Scan for the cell matching the given text and deliver its (x, y) coordinate at center. 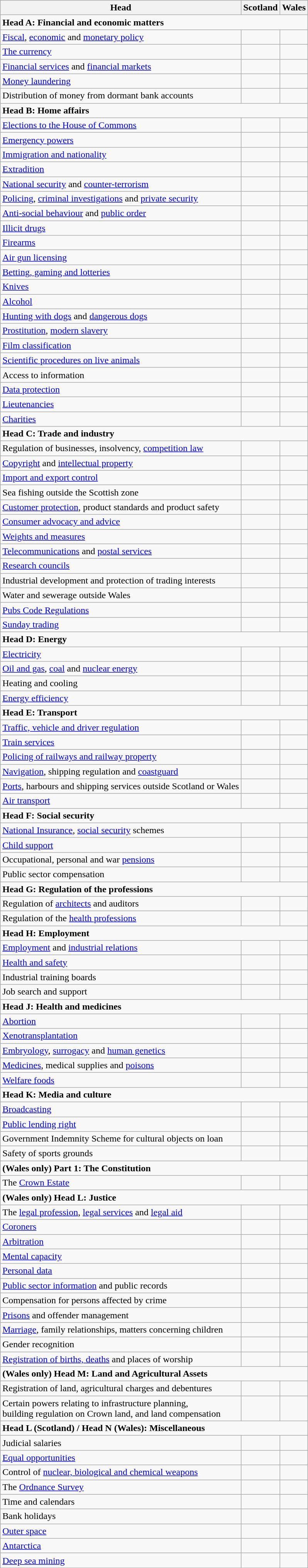
National security and counter-terrorism (121, 184)
Air transport (121, 801)
Industrial development and protection of trading interests (121, 580)
Coroners (121, 1227)
Head E: Transport (154, 713)
Occupational, personal and war pensions (121, 859)
Head A: Financial and economic matters (154, 22)
(Wales only) Head M: Land and Agricultural Assets (154, 1374)
Traffic, vehicle and driver regulation (121, 727)
Customer protection, product standards and product safety (121, 507)
Money laundering (121, 81)
Compensation for persons affected by crime (121, 1300)
Xenotransplantation (121, 1036)
Public sector compensation (121, 874)
Electricity (121, 654)
Child support (121, 845)
Public sector information and public records (121, 1286)
Ports, harbours and shipping services outside Scotland or Wales (121, 786)
Equal opportunities (121, 1458)
Knives (121, 287)
Welfare foods (121, 1080)
Head F: Social security (154, 815)
Head J: Health and medicines (154, 1006)
Hunting with dogs and dangerous dogs (121, 316)
Heating and cooling (121, 683)
Sunday trading (121, 624)
Head G: Regulation of the professions (154, 889)
Film classification (121, 345)
Regulation of businesses, insolvency, competition law (121, 448)
Air gun licensing (121, 257)
Consumer advocacy and advice (121, 522)
Copyright and intellectual property (121, 463)
Research councils (121, 566)
Health and safety (121, 962)
Head K: Media and culture (154, 1094)
Policing of railways and railway property (121, 757)
Scientific procedures on live animals (121, 360)
Certain powers relating to infrastructure planning, building regulation on Crown land, and land compensation (121, 1409)
Government Indemnity Scheme for cultural objects on loan (121, 1139)
Head H: Employment (154, 933)
Mental capacity (121, 1256)
Head C: Trade and industry (154, 434)
The Ordnance Survey (121, 1487)
Job search and support (121, 992)
Public lending right (121, 1124)
Regulation of architects and auditors (121, 904)
Marriage, family relationships, matters concerning children (121, 1330)
Financial services and financial markets (121, 66)
Control of nuclear, biological and chemical weapons (121, 1472)
Lieutenancies (121, 404)
Charities (121, 419)
Data protection (121, 389)
Emergency powers (121, 140)
Antarctica (121, 1546)
(Wales only) Head L: Justice (154, 1198)
Arbitration (121, 1242)
Prostitution, modern slavery (121, 331)
Fiscal, economic and monetary policy (121, 37)
Scotland (261, 8)
Pubs Code Regulations (121, 610)
(Wales only) Part 1: The Constitution (154, 1168)
Time and calendars (121, 1502)
Registration of land, agricultural charges and debentures (121, 1389)
Bank holidays (121, 1516)
Import and export control (121, 478)
Judicial salaries (121, 1443)
Outer space (121, 1531)
Illicit drugs (121, 228)
Firearms (121, 243)
Head L (Scotland) / Head N (Wales): Miscellaneous (154, 1428)
The currency (121, 52)
Immigration and nationality (121, 154)
Extradition (121, 169)
Deep sea mining (121, 1560)
National Insurance, social security schemes (121, 830)
Embryology, surrogacy and human genetics (121, 1050)
Safety of sports grounds (121, 1154)
Access to information (121, 375)
Head (121, 8)
Wales (294, 8)
Industrial training boards (121, 977)
Water and sewerage outside Wales (121, 595)
Head B: Home affairs (154, 110)
Employment and industrial relations (121, 948)
Sea fishing outside the Scottish zone (121, 492)
Abortion (121, 1021)
The Crown Estate (121, 1183)
Gender recognition (121, 1344)
Train services (121, 742)
Elections to the House of Commons (121, 125)
Personal data (121, 1271)
Telecommunications and postal services (121, 551)
Weights and measures (121, 536)
Broadcasting (121, 1109)
Alcohol (121, 301)
Anti-social behaviour and public order (121, 213)
Head D: Energy (154, 639)
Distribution of money from dormant bank accounts (121, 96)
Medicines, medical supplies and poisons (121, 1065)
The legal profession, legal services and legal aid (121, 1212)
Policing, criminal investigations and private security (121, 199)
Registration of births, deaths and places of worship (121, 1359)
Oil and gas, coal and nuclear energy (121, 669)
Prisons and offender management (121, 1315)
Betting, gaming and lotteries (121, 272)
Energy efficiency (121, 698)
Regulation of the health professions (121, 918)
Navigation, shipping regulation and coastguard (121, 771)
